Return the (x, y) coordinate for the center point of the cell that contains the specified text.  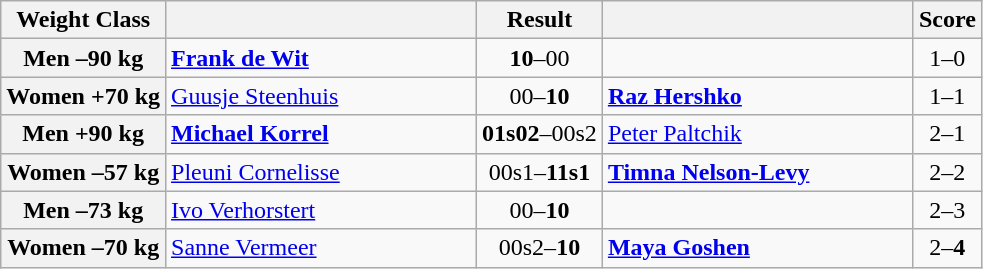
1–0 (947, 58)
Maya Goshen (758, 248)
Frank de Wit (322, 58)
Women +70 kg (84, 96)
10–00 (540, 58)
2–3 (947, 210)
Peter Paltchik (758, 134)
Men +90 kg (84, 134)
Result (540, 20)
Guusje Steenhuis (322, 96)
2–1 (947, 134)
2–4 (947, 248)
Men –73 kg (84, 210)
Score (947, 20)
Women –57 kg (84, 172)
Sanne Vermeer (322, 248)
Pleuni Cornelisse (322, 172)
2–2 (947, 172)
Weight Class (84, 20)
Men –90 kg (84, 58)
Raz Hershko (758, 96)
1–1 (947, 96)
Women –70 kg (84, 248)
Michael Korrel (322, 134)
00s2–10 (540, 248)
01s02–00s2 (540, 134)
Timna Nelson-Levy (758, 172)
Ivo Verhorstert (322, 210)
00s1–11s1 (540, 172)
